Find where the given text appears and provide that cell's center as (X, Y) coordinate. 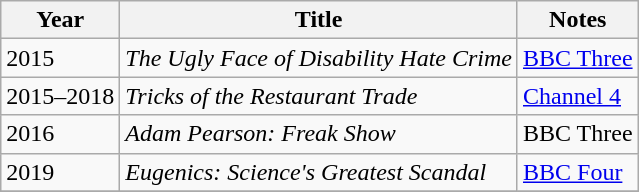
Notes (578, 20)
Title (319, 20)
2019 (60, 172)
Adam Pearson: Freak Show (319, 134)
Channel 4 (578, 96)
The Ugly Face of Disability Hate Crime (319, 58)
Year (60, 20)
2015 (60, 58)
Eugenics: Science's Greatest Scandal (319, 172)
BBC Four (578, 172)
2016 (60, 134)
Tricks of the Restaurant Trade (319, 96)
2015–2018 (60, 96)
